Return (X, Y) of the center of cell containing provided text 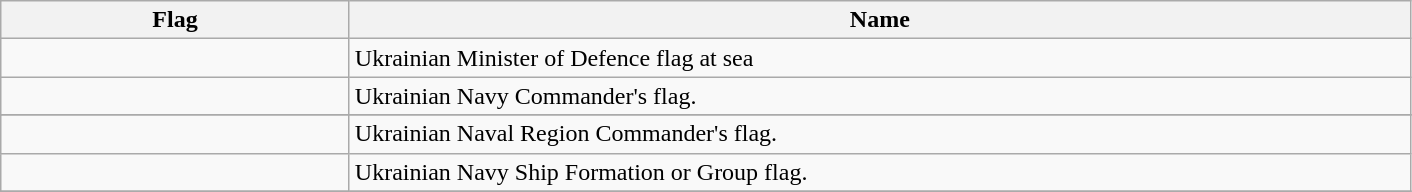
Flag (176, 20)
Name (880, 20)
Ukrainian Minister of Defence flag at sea (880, 58)
Ukrainian Navy Ship Formation or Group flag. (880, 172)
Ukrainian Naval Region Commander's flag. (880, 134)
Ukrainian Navy Commander's flag. (880, 96)
